Detect which cell encompasses the target text, then output its [x, y] center coordinate. 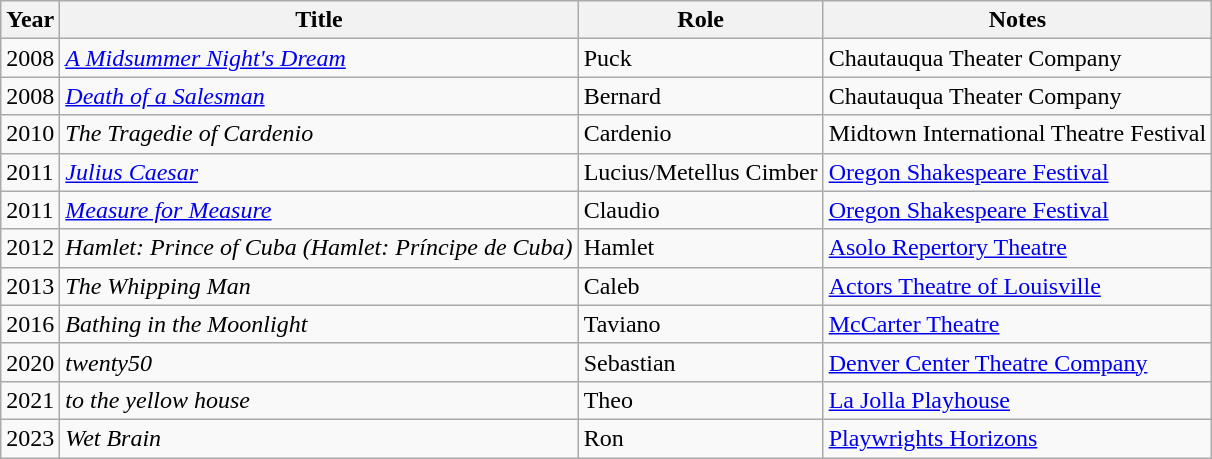
Claudio [700, 210]
2013 [30, 286]
to the yellow house [319, 400]
2020 [30, 362]
Ron [700, 438]
twenty50 [319, 362]
Caleb [700, 286]
The Tragedie of Cardenio [319, 134]
Role [700, 20]
Year [30, 20]
Julius Caesar [319, 172]
La Jolla Playhouse [1018, 400]
Taviano [700, 324]
Death of a Salesman [319, 96]
Cardenio [700, 134]
McCarter Theatre [1018, 324]
Wet Brain [319, 438]
Actors Theatre of Louisville [1018, 286]
Theo [700, 400]
Hamlet [700, 248]
Playwrights Horizons [1018, 438]
Puck [700, 58]
Measure for Measure [319, 210]
Asolo Repertory Theatre [1018, 248]
Notes [1018, 20]
Denver Center Theatre Company [1018, 362]
A Midsummer Night's Dream [319, 58]
2016 [30, 324]
Title [319, 20]
Bernard [700, 96]
Midtown International Theatre Festival [1018, 134]
2021 [30, 400]
2023 [30, 438]
Bathing in the Moonlight [319, 324]
Hamlet: Prince of Cuba (Hamlet: Príncipe de Cuba) [319, 248]
The Whipping Man [319, 286]
2010 [30, 134]
Lucius/Metellus Cimber [700, 172]
Sebastian [700, 362]
2012 [30, 248]
